Capture the cell that displays the provided text and extract its (x, y) central coordinate. 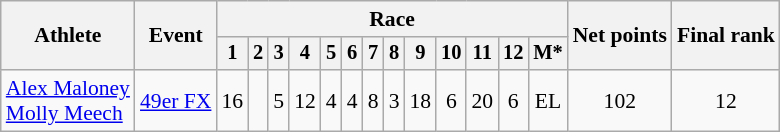
1 (232, 54)
18 (421, 100)
Final rank (726, 36)
16 (232, 100)
M* (548, 54)
Athlete (68, 36)
102 (620, 100)
20 (482, 100)
7 (374, 54)
2 (258, 54)
10 (451, 54)
Event (176, 36)
Alex MaloneyMolly Meech (68, 100)
Net points (620, 36)
Race (392, 19)
49er FX (176, 100)
9 (421, 54)
EL (548, 100)
11 (482, 54)
